Return the [X, Y] coordinate for the center point of the cell that contains the specified text.  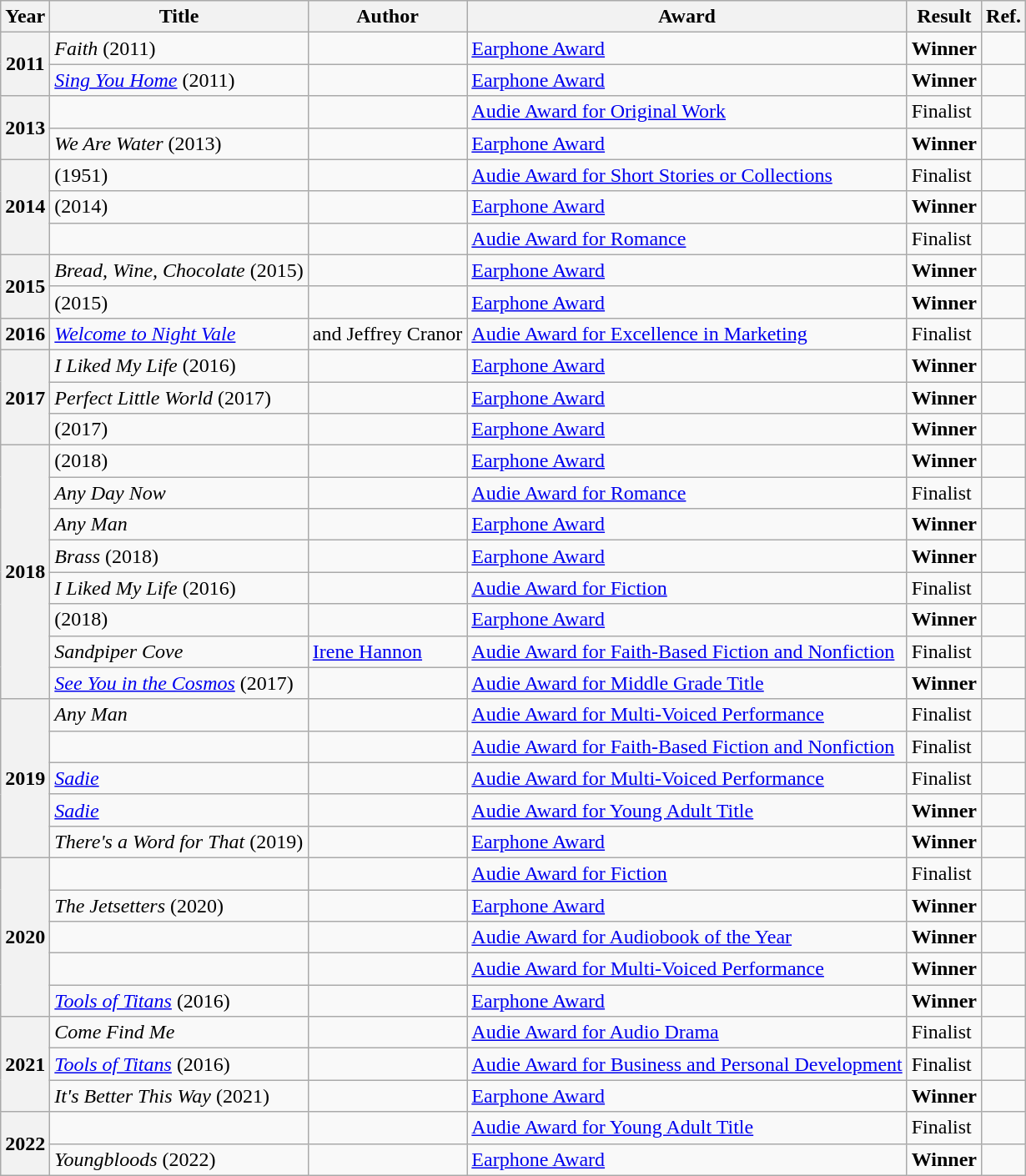
Audie Award for Excellence in Marketing [687, 334]
2013 [25, 128]
Audie Award for Audio Drama [687, 1033]
Any Day Now [179, 493]
Author [387, 17]
Sandpiper Cove [179, 651]
2011 [25, 64]
Bread, Wine, Chocolate (2015) [179, 270]
Audie Award for Middle Grade Title [687, 683]
Sing You Home (2011) [179, 80]
(2017) [179, 430]
There's a Word for That (2019) [179, 842]
2015 [25, 286]
2017 [25, 397]
The Jetsetters (2020) [179, 905]
See You in the Cosmos (2017) [179, 683]
Brass (2018) [179, 556]
It's Better This Way (2021) [179, 1096]
(2014) [179, 207]
Faith (2011) [179, 48]
and Jeffrey Cranor [387, 334]
Welcome to Night Vale [179, 334]
2014 [25, 207]
(2015) [179, 302]
Youngbloods (2022) [179, 1159]
Title [179, 17]
Audie Award for Business and Personal Development [687, 1064]
Award [687, 17]
Come Find Me [179, 1033]
Perfect Little World (2017) [179, 398]
2021 [25, 1064]
Year [25, 17]
Audie Award for Short Stories or Collections [687, 175]
Ref. [1004, 17]
We Are Water (2013) [179, 143]
2020 [25, 937]
Result [944, 17]
2016 [25, 334]
(1951) [179, 175]
Audie Award for Original Work [687, 112]
2022 [25, 1143]
Audie Award for Audiobook of the Year [687, 937]
2018 [25, 572]
Irene Hannon [387, 651]
2019 [25, 778]
